Search for the cell housing the specified text and yield its (x, y) center coordinate. 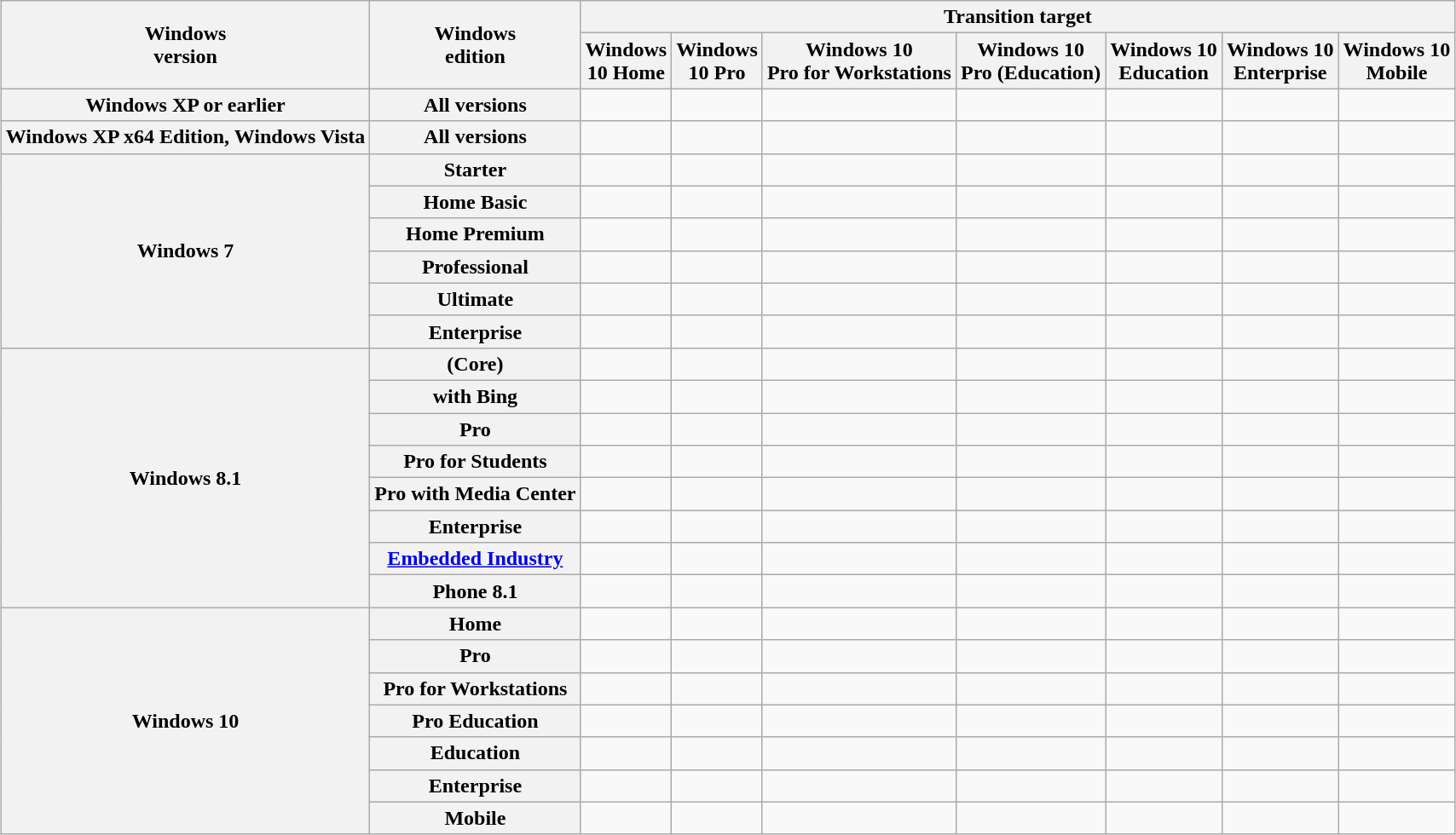
Windows 10Mobile (1396, 61)
Windows 10 (186, 721)
Windows10 Pro (718, 61)
Pro with Media Center (476, 494)
Windows XP or earlier (186, 105)
Windows 10Pro (Education) (1030, 61)
Windows 10Enterprise (1280, 61)
Education (476, 753)
Home Basic (476, 202)
Home (476, 624)
Home Premium (476, 234)
Windowsedition (476, 44)
Professional (476, 267)
Mobile (476, 818)
Windowsversion (186, 44)
Windows 10Pro for Workstations (859, 61)
Pro for Students (476, 462)
Windows 7 (186, 250)
(Core) (476, 364)
Embedded Industry (476, 559)
Transition target (1018, 17)
Windows 10Education (1164, 61)
Starter (476, 170)
with Bing (476, 396)
Ultimate (476, 299)
Phone 8.1 (476, 591)
Windows XP x64 Edition, Windows Vista (186, 137)
Windows10 Home (626, 61)
Pro Education (476, 721)
Pro for Workstations (476, 688)
Windows 8.1 (186, 477)
